Return (x, y) of the center of cell containing provided text 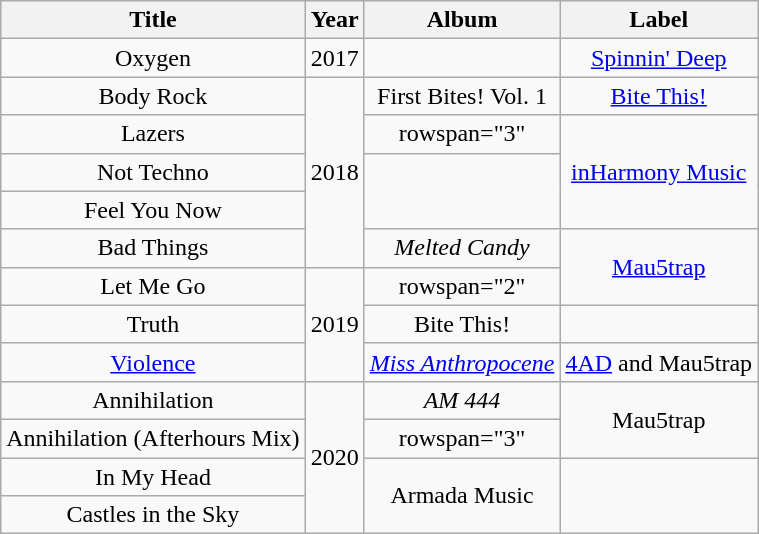
Castles in the Sky (153, 515)
Bad Things (153, 248)
Spinnin' Deep (659, 58)
Miss Anthropocene (462, 362)
Title (153, 20)
Album (462, 20)
Not Techno (153, 172)
2020 (334, 457)
4AD and Mau5trap (659, 362)
inHarmony Music (659, 172)
Armada Music (462, 496)
In My Head (153, 477)
2019 (334, 324)
Truth (153, 324)
Annihilation (153, 400)
Year (334, 20)
Violence (153, 362)
AM 444 (462, 400)
2018 (334, 172)
Let Me Go (153, 286)
Oxygen (153, 58)
Melted Candy (462, 248)
2017 (334, 58)
Feel You Now (153, 210)
First Bites! Vol. 1 (462, 96)
Body Rock (153, 96)
Annihilation (Afterhours Mix) (153, 438)
Label (659, 20)
rowspan="2" (462, 286)
Lazers (153, 134)
